From the cell containing the given text, extract its center point as [X, Y] coordinate. 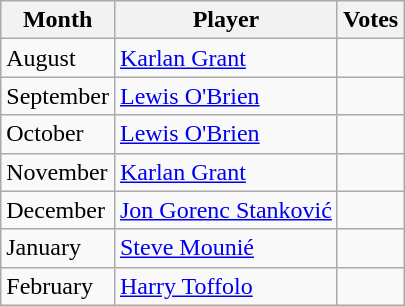
Votes [370, 20]
February [58, 286]
January [58, 248]
October [58, 134]
Harry Toffolo [226, 286]
Player [226, 20]
Month [58, 20]
August [58, 58]
Steve Mounié [226, 248]
September [58, 96]
November [58, 172]
Jon Gorenc Stanković [226, 210]
December [58, 210]
